Search for the cell housing the specified text and yield its [x, y] center coordinate. 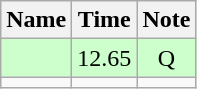
Note [166, 20]
Name [36, 20]
Time [104, 20]
12.65 [104, 58]
Q [166, 58]
